Detect which cell encompasses the target text, then output its [X, Y] center coordinate. 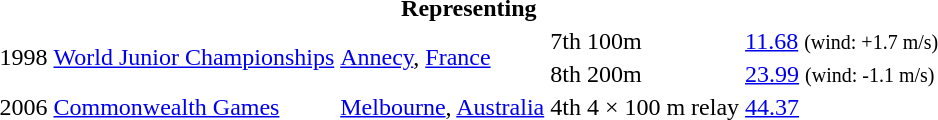
Annecy, France [442, 58]
World Junior Championships [194, 58]
7th [566, 41]
200m [662, 74]
100m [662, 41]
8th [566, 74]
